Return the (X, Y) coordinate for the center point of the cell that contains the specified text.  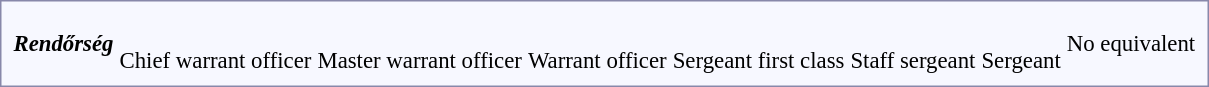
Rendőrség (64, 44)
Sergeant (1021, 46)
Sergeant first class (758, 46)
Warrant officer (597, 46)
Staff sergeant (913, 46)
Master warrant officer (420, 46)
No equivalent (1130, 44)
Chief warrant officer (216, 46)
